Pinpoint the cell where the given text exists, returning its (x, y) midpoint coordinate. 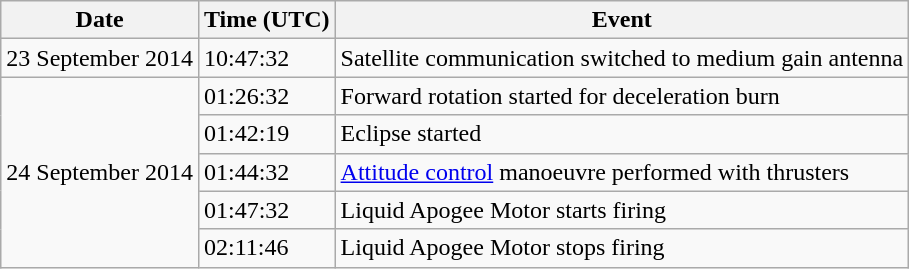
01:26:32 (266, 96)
Event (622, 20)
Satellite communication switched to medium gain antenna (622, 58)
Liquid Apogee Motor stops firing (622, 248)
24 September 2014 (100, 172)
Eclipse started (622, 134)
01:44:32 (266, 172)
01:47:32 (266, 210)
Time (UTC) (266, 20)
Date (100, 20)
Attitude control manoeuvre performed with thrusters (622, 172)
Forward rotation started for deceleration burn (622, 96)
Liquid Apogee Motor starts firing (622, 210)
10:47:32 (266, 58)
02:11:46 (266, 248)
01:42:19 (266, 134)
23 September 2014 (100, 58)
